Return [X, Y] of the center of cell containing provided text 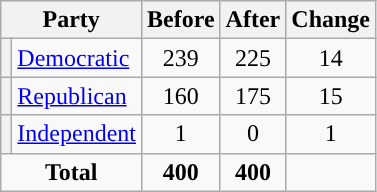
15 [331, 96]
After [253, 20]
239 [180, 58]
Party [72, 20]
225 [253, 58]
Total [72, 172]
Change [331, 20]
Democratic [77, 58]
Independent [77, 134]
160 [180, 96]
0 [253, 134]
14 [331, 58]
Before [180, 20]
Republican [77, 96]
175 [253, 96]
